Provide the [X, Y] coordinate of the cell's center where the given text is located.  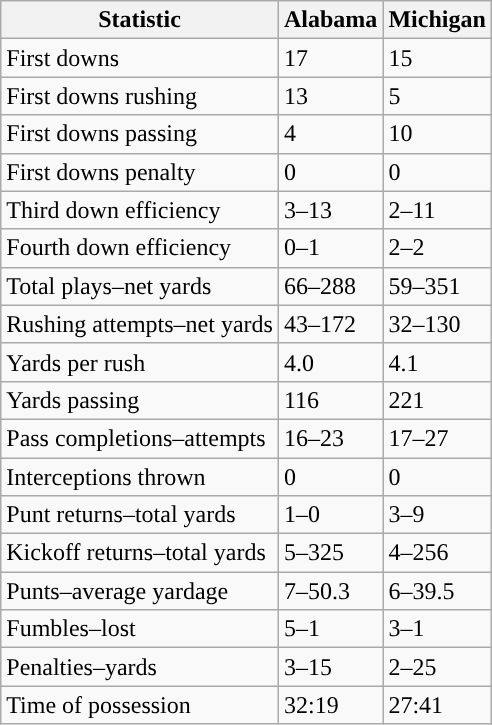
Total plays–net yards [140, 286]
Punt returns–total yards [140, 515]
27:41 [437, 705]
Alabama [330, 20]
16–23 [330, 438]
Fourth down efficiency [140, 248]
Yards per rush [140, 362]
Time of possession [140, 705]
59–351 [437, 286]
5–1 [330, 629]
4.1 [437, 362]
10 [437, 134]
66–288 [330, 286]
13 [330, 96]
6–39.5 [437, 591]
17–27 [437, 438]
First downs penalty [140, 172]
2–25 [437, 667]
5 [437, 96]
32:19 [330, 705]
3–13 [330, 210]
Third down efficiency [140, 210]
Rushing attempts–net yards [140, 324]
Fumbles–lost [140, 629]
Michigan [437, 20]
5–325 [330, 553]
Penalties–yards [140, 667]
Punts–average yardage [140, 591]
7–50.3 [330, 591]
Statistic [140, 20]
Interceptions thrown [140, 477]
4.0 [330, 362]
Yards passing [140, 400]
116 [330, 400]
4–256 [437, 553]
1–0 [330, 515]
0–1 [330, 248]
First downs [140, 58]
221 [437, 400]
Kickoff returns–total yards [140, 553]
17 [330, 58]
4 [330, 134]
2–11 [437, 210]
3–1 [437, 629]
32–130 [437, 324]
First downs passing [140, 134]
3–9 [437, 515]
3–15 [330, 667]
First downs rushing [140, 96]
43–172 [330, 324]
Pass completions–attempts [140, 438]
2–2 [437, 248]
15 [437, 58]
